Scan for the cell matching the given text and deliver its (x, y) coordinate at center. 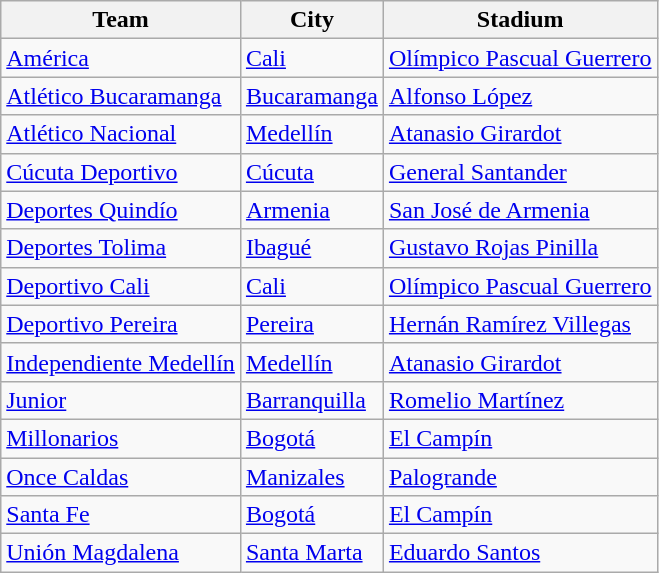
Bucaramanga (312, 96)
Deportes Tolima (121, 248)
Barranquilla (312, 400)
Palogrande (520, 477)
Deportivo Cali (121, 286)
Eduardo Santos (520, 553)
Alfonso López (520, 96)
Santa Marta (312, 553)
Armenia (312, 210)
Millonarios (121, 438)
Independiente Medellín (121, 362)
Once Caldas (121, 477)
Unión Magdalena (121, 553)
City (312, 20)
Romelio Martínez (520, 400)
Hernán Ramírez Villegas (520, 324)
América (121, 58)
San José de Armenia (520, 210)
General Santander (520, 172)
Atlético Nacional (121, 134)
Pereira (312, 324)
Ibagué (312, 248)
Atlético Bucaramanga (121, 96)
Team (121, 20)
Deportes Quindío (121, 210)
Gustavo Rojas Pinilla (520, 248)
Cúcuta (312, 172)
Stadium (520, 20)
Cúcuta Deportivo (121, 172)
Deportivo Pereira (121, 324)
Manizales (312, 477)
Junior (121, 400)
Santa Fe (121, 515)
